Return [x, y] of the center of cell containing provided text 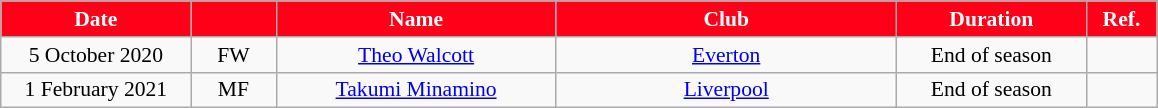
Name [416, 19]
Liverpool [726, 90]
Club [726, 19]
1 February 2021 [96, 90]
5 October 2020 [96, 55]
Ref. [1121, 19]
MF [234, 90]
Date [96, 19]
Theo Walcott [416, 55]
Takumi Minamino [416, 90]
Duration [991, 19]
FW [234, 55]
Everton [726, 55]
